Find where the given text appears and provide that cell's center as [X, Y] coordinate. 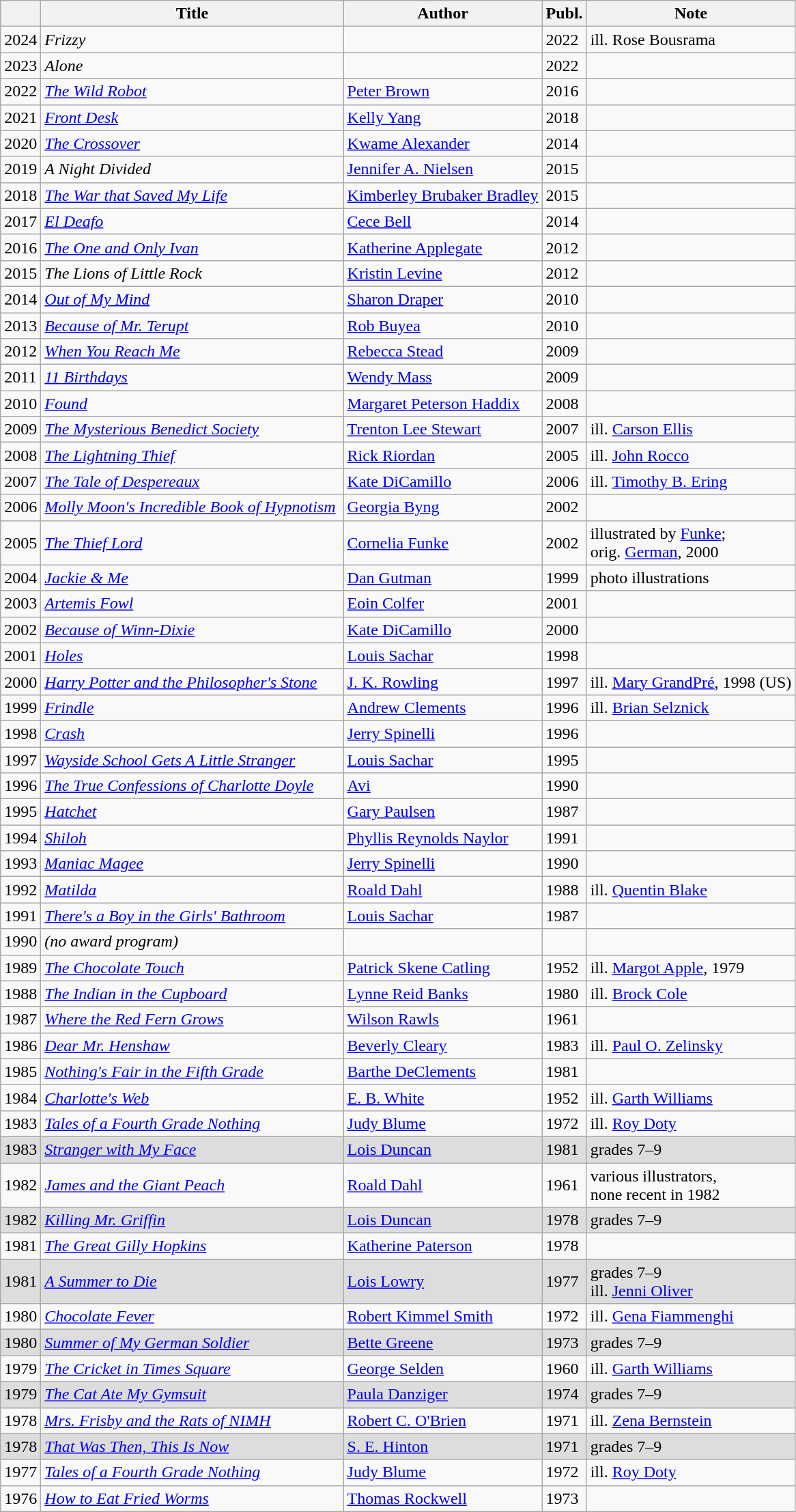
When You Reach Me [193, 352]
El Deafo [193, 221]
Margaret Peterson Haddix [442, 404]
2024 [20, 40]
Where the Red Fern Grows [193, 1020]
S. E. Hinton [442, 1446]
That Was Then, This Is Now [193, 1446]
Paula Danziger [442, 1395]
1986 [20, 1046]
Frindle [193, 708]
Kwame Alexander [442, 143]
Andrew Clements [442, 708]
Wayside School Gets A Little Stranger [193, 760]
The Great Gilly Hopkins [193, 1246]
The Crossover [193, 143]
1976 [20, 1498]
There's a Boy in the Girls' Bathroom [193, 916]
Maniac Magee [193, 864]
Because of Winn-Dixie [193, 630]
Lynne Reid Banks [442, 994]
Nothing's Fair in the Fifth Grade [193, 1072]
James and the Giant Peach [193, 1184]
Alone [193, 66]
Wilson Rawls [442, 1020]
various illustrators, none recent in 1982 [691, 1184]
ill. John Rocco [691, 456]
J. K. Rowling [442, 682]
Killing Mr. Griffin [193, 1220]
Jennifer A. Nielsen [442, 169]
Cornelia Funke [442, 542]
Beverly Cleary [442, 1046]
illustrated by Funke; orig. German, 2000 [691, 542]
Gary Paulsen [442, 812]
Harry Potter and the Philosopher's Stone [193, 682]
1960 [564, 1369]
The Cricket in Times Square [193, 1369]
ill. Carson Ellis [691, 430]
ill. Gena Fiammenghi [691, 1317]
Lois Lowry [442, 1281]
Robert Kimmel Smith [442, 1317]
The Thief Lord [193, 542]
2017 [20, 221]
The Wild Robot [193, 92]
ill. Timothy B. Ering [691, 481]
Katherine Paterson [442, 1246]
Shiloh [193, 838]
1984 [20, 1097]
Jackie & Me [193, 578]
Because of Mr. Terupt [193, 326]
Kelly Yang [442, 117]
The Lions of Little Rock [193, 273]
ill. Zena Bernstein [691, 1420]
Charlotte's Web [193, 1097]
1989 [20, 968]
2023 [20, 66]
1985 [20, 1072]
ill. Brock Cole [691, 994]
How to Eat Fried Worms [193, 1498]
(no award program) [193, 942]
Mrs. Frisby and the Rats of NIMH [193, 1420]
Matilda [193, 890]
11 Birthdays [193, 378]
Sharon Draper [442, 299]
Dan Gutman [442, 578]
Dear Mr. Henshaw [193, 1046]
Peter Brown [442, 92]
Summer of My German Soldier [193, 1343]
Wendy Mass [442, 378]
2004 [20, 578]
Title [193, 14]
The True Confessions of Charlotte Doyle [193, 786]
The Tale of Despereaux [193, 481]
2019 [20, 169]
2021 [20, 117]
ill. Brian Selznick [691, 708]
Rob Buyea [442, 326]
Rebecca Stead [442, 352]
The Lightning Thief [193, 456]
1994 [20, 838]
Trenton Lee Stewart [442, 430]
Chocolate Fever [193, 1317]
Katherine Applegate [442, 247]
ill. Quentin Blake [691, 890]
Publ. [564, 14]
Kristin Levine [442, 273]
grades 7–9 ill. Jenni Oliver [691, 1281]
Patrick Skene Catling [442, 968]
The Indian in the Cupboard [193, 994]
George Selden [442, 1369]
1993 [20, 864]
Molly Moon's Incredible Book of Hypnotism [193, 507]
2003 [20, 604]
The War that Saved My Life [193, 195]
photo illustrations [691, 578]
2020 [20, 143]
Barthe DeClements [442, 1072]
Artemis Fowl [193, 604]
Author [442, 14]
Crash [193, 733]
1974 [564, 1395]
ill. Mary GrandPré, 1998 (US) [691, 682]
The Mysterious Benedict Society [193, 430]
ill. Rose Bousrama [691, 40]
Holes [193, 656]
Eoin Colfer [442, 604]
Rick Riordan [442, 456]
Cece Bell [442, 221]
2011 [20, 378]
2013 [20, 326]
E. B. White [442, 1097]
Thomas Rockwell [442, 1498]
Note [691, 14]
Stranger with My Face [193, 1149]
Front Desk [193, 117]
Kimberley Brubaker Bradley [442, 195]
Avi [442, 786]
Phyllis Reynolds Naylor [442, 838]
Robert C. O'Brien [442, 1420]
Hatchet [193, 812]
A Night Divided [193, 169]
Out of My Mind [193, 299]
A Summer to Die [193, 1281]
The Cat Ate My Gymsuit [193, 1395]
Frizzy [193, 40]
The One and Only Ivan [193, 247]
Georgia Byng [442, 507]
Bette Greene [442, 1343]
ill. Paul O. Zelinsky [691, 1046]
Found [193, 404]
The Chocolate Touch [193, 968]
ill. Margot Apple, 1979 [691, 968]
1992 [20, 890]
